Identify which cell holds the provided text, then report its [x, y] central coordinate. 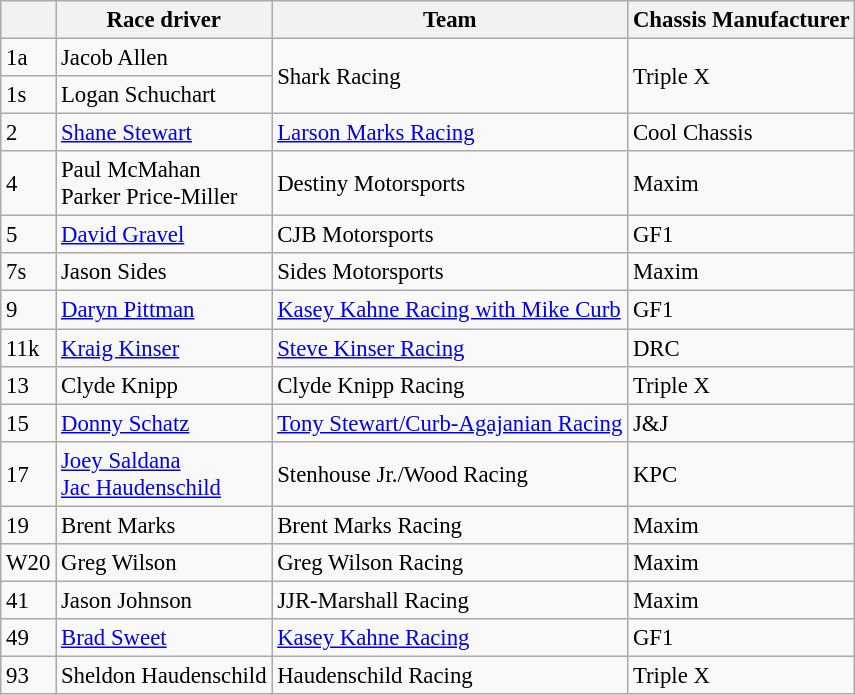
Sheldon Haudenschild [164, 675]
Steve Kinser Racing [450, 348]
49 [28, 638]
Race driver [164, 20]
19 [28, 525]
Brent Marks [164, 525]
David Gravel [164, 235]
41 [28, 600]
DRC [742, 348]
Chassis Manufacturer [742, 20]
7s [28, 273]
Tony Stewart/Curb-Agajanian Racing [450, 423]
Shark Racing [450, 76]
KPC [742, 474]
Clyde Knipp Racing [450, 385]
Shane Stewart [164, 133]
Donny Schatz [164, 423]
1a [28, 58]
Brent Marks Racing [450, 525]
4 [28, 184]
11k [28, 348]
Larson Marks Racing [450, 133]
Daryn Pittman [164, 310]
Jacob Allen [164, 58]
17 [28, 474]
Joey SaldanaJac Haudenschild [164, 474]
W20 [28, 563]
Team [450, 20]
Jason Sides [164, 273]
Haudenschild Racing [450, 675]
JJR-Marshall Racing [450, 600]
J&J [742, 423]
9 [28, 310]
Greg Wilson [164, 563]
Greg Wilson Racing [450, 563]
2 [28, 133]
Jason Johnson [164, 600]
Destiny Motorsports [450, 184]
13 [28, 385]
Clyde Knipp [164, 385]
Kasey Kahne Racing with Mike Curb [450, 310]
15 [28, 423]
Cool Chassis [742, 133]
Sides Motorsports [450, 273]
Stenhouse Jr./Wood Racing [450, 474]
93 [28, 675]
Paul McMahanParker Price-Miller [164, 184]
Kasey Kahne Racing [450, 638]
5 [28, 235]
1s [28, 95]
Brad Sweet [164, 638]
Kraig Kinser [164, 348]
Logan Schuchart [164, 95]
CJB Motorsports [450, 235]
